Scan for the cell matching the given text and deliver its [x, y] coordinate at center. 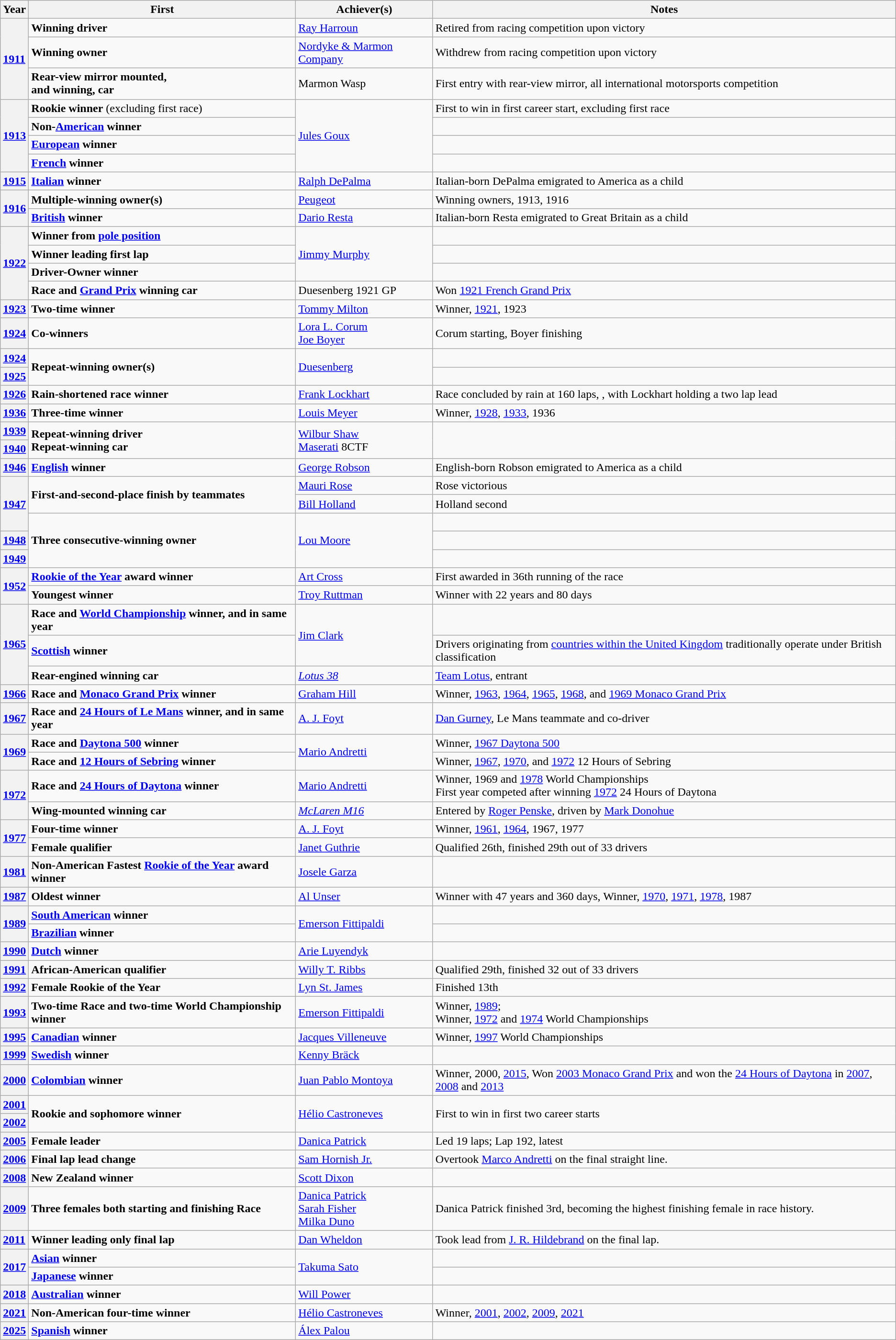
1966 [14, 694]
Took lead from J. R. Hildebrand on the final lap. [664, 1239]
1992 [14, 988]
Youngest winner [162, 595]
Rookie winner (excluding first race) [162, 108]
1993 [14, 1012]
Scottish winner [162, 651]
Winner leading first lap [162, 254]
Final lap lead change [162, 1159]
English winner [162, 467]
Drivers originating from countries within the United Kingdom traditionally operate under British classification [664, 651]
Bill Holland [364, 504]
Dan Wheldon [364, 1239]
Tommy Milton [364, 309]
Asian winner [162, 1258]
Kenny Bräck [364, 1055]
Wilbur Shaw Maserati 8CTF [364, 440]
2011 [14, 1239]
2018 [14, 1295]
Female qualifier [162, 847]
Female leader [162, 1141]
Two-time Race and two-time World Championship winner [162, 1012]
Jim Clark [364, 635]
British winner [162, 217]
Multiple-winning owner(s) [162, 199]
Rose victorious [664, 485]
Rear-view mirror mounted,and winning, car [162, 83]
Art Cross [364, 577]
Lyn St. James [364, 988]
Swedish winner [162, 1055]
Wing-mounted winning car [162, 811]
Winner with 22 years and 80 days [664, 595]
Duesenberg 1921 GP [364, 291]
1981 [14, 871]
Graham Hill [364, 694]
Finished 13th [664, 988]
Repeat-winning owner(s) [162, 367]
Arie Luyendyk [364, 951]
Japanese winner [162, 1276]
New Zealand winner [162, 1177]
Year [14, 10]
Winner, 1967 Daytona 500 [664, 743]
Achiever(s) [364, 10]
Driver-Owner winner [162, 272]
First to win in first two career starts [664, 1114]
Ralph DePalma [364, 181]
Lotus 38 [364, 676]
Retired from racing competition upon victory [664, 28]
Danica Patrick finished 3rd, becoming the highest finishing female in race history. [664, 1208]
English-born Robson emigrated to America as a child [664, 467]
Holland second [664, 504]
Race and Daytona 500 winner [162, 743]
1940 [14, 449]
European winner [162, 145]
Non-American winner [162, 126]
French winner [162, 163]
2017 [14, 1267]
1989 [14, 924]
Dario Resta [364, 217]
Won 1921 French Grand Prix [664, 291]
2002 [14, 1123]
Three females both starting and finishing Race [162, 1208]
2025 [14, 1331]
1936 [14, 413]
Frank Lockhart [364, 394]
Sam Hornish Jr. [364, 1159]
Winner, 1928, 1933, 1936 [664, 413]
Dan Gurney, Le Mans teammate and co-driver [664, 718]
1965 [14, 644]
Winner, 1961, 1964, 1967, 1977 [664, 829]
1948 [14, 540]
1972 [14, 795]
Marmon Wasp [364, 83]
Qualified 29th, finished 32 out of 33 drivers [664, 969]
Duesenberg [364, 367]
Non-American Fastest Rookie of the Year award winner [162, 871]
Race and Monaco Grand Prix winner [162, 694]
Winner, 1969 and 1978 World ChampionshipsFirst year competed after winning 1972 24 Hours of Daytona [664, 786]
Louis Meyer [364, 413]
Al Unser [364, 896]
2021 [14, 1313]
1915 [14, 181]
Danica Patrick Sarah Fisher Milka Duno [364, 1208]
Winning owners, 1913, 1916 [664, 199]
1911 [14, 59]
1939 [14, 431]
Four-time winner [162, 829]
Dutch winner [162, 951]
Colombian winner [162, 1080]
Winning driver [162, 28]
Takuma Sato [364, 1267]
First entry with rear-view mirror, all international motorsports competition [664, 83]
Janet Guthrie [364, 847]
1946 [14, 467]
Female Rookie of the Year [162, 988]
Race and Grand Prix winning car [162, 291]
South American winner [162, 915]
1967 [14, 718]
1926 [14, 394]
2006 [14, 1159]
Co-winners [162, 333]
Jimmy Murphy [364, 254]
Jacques Villeneuve [364, 1037]
Race and 24 Hours of Le Mans winner, and in same year [162, 718]
Repeat-winning driverRepeat-winning car [162, 440]
First [162, 10]
Winner, 1989;Winner, 1972 and 1974 World Championships [664, 1012]
2005 [14, 1141]
Led 19 laps; Lap 192, latest [664, 1141]
Italian-born Resta emigrated to Great Britain as a child [664, 217]
Three consecutive-winning owner [162, 540]
1999 [14, 1055]
Rookie of the Year award winner [162, 577]
African-American qualifier [162, 969]
Corum starting, Boyer finishing [664, 333]
1949 [14, 559]
Scott Dixon [364, 1177]
1916 [14, 208]
1969 [14, 752]
Winner with 47 years and 360 days, Winner, 1970, 1971, 1978, 1987 [664, 896]
Josele Garza [364, 871]
George Robson [364, 467]
1990 [14, 951]
Winner, 2001, 2002, 2009, 2021 [664, 1313]
Winning owner [162, 53]
Team Lotus, entrant [664, 676]
1977 [14, 838]
Oldest winner [162, 896]
Entered by Roger Penske, driven by Mark Donohue [664, 811]
Winner leading only final lap [162, 1239]
Lora L. Corum Joe Boyer [364, 333]
First to win in first career start, excluding first race [664, 108]
Nordyke & Marmon Company [364, 53]
Qualified 26th, finished 29th out of 33 drivers [664, 847]
First awarded in 36th running of the race [664, 577]
First-and-second-place finish by teammates [162, 495]
Winner, 1921, 1923 [664, 309]
2001 [14, 1104]
1991 [14, 969]
Juan Pablo Montoya [364, 1080]
Winner from pole position [162, 236]
Rain-shortened race winner [162, 394]
Three-time winner [162, 413]
Canadian winner [162, 1037]
Non-American four-time winner [162, 1313]
Rear-engined winning car [162, 676]
Italian-born DePalma emigrated to America as a child [664, 181]
2000 [14, 1080]
Withdrew from racing competition upon victory [664, 53]
2008 [14, 1177]
Race and World Championship winner, and in same year [162, 619]
Italian winner [162, 181]
Rookie and sophomore winner [162, 1114]
Winner, 2000, 2015, Won 2003 Monaco Grand Prix and won the 24 Hours of Daytona in 2007, 2008 and 2013 [664, 1080]
Danica Patrick [364, 1141]
Álex Palou [364, 1331]
Lou Moore [364, 540]
1947 [14, 504]
Will Power [364, 1295]
Notes [664, 10]
1952 [14, 586]
Spanish winner [162, 1331]
1925 [14, 376]
Willy T. Ribbs [364, 969]
Race and 24 Hours of Daytona winner [162, 786]
Race and 12 Hours of Sebring winner [162, 761]
Brazilian winner [162, 933]
Race concluded by rain at 160 laps, , with Lockhart holding a two lap lead [664, 394]
1987 [14, 896]
1923 [14, 309]
1995 [14, 1037]
Winner, 1997 World Championships [664, 1037]
Jules Goux [364, 135]
Overtook Marco Andretti on the final straight line. [664, 1159]
Mauri Rose [364, 485]
McLaren M16 [364, 811]
Australian winner [162, 1295]
Two-time winner [162, 309]
2009 [14, 1208]
Winner, 1963, 1964, 1965, 1968, and 1969 Monaco Grand Prix [664, 694]
Troy Ruttman [364, 595]
1922 [14, 263]
Winner, 1967, 1970, and 1972 12 Hours of Sebring [664, 761]
Peugeot [364, 199]
Ray Harroun [364, 28]
1913 [14, 135]
